Scan for the cell matching the given text and deliver its (x, y) coordinate at center. 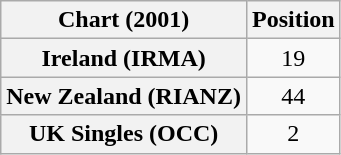
44 (293, 96)
UK Singles (OCC) (124, 134)
Position (293, 20)
2 (293, 134)
19 (293, 58)
Ireland (IRMA) (124, 58)
Chart (2001) (124, 20)
New Zealand (RIANZ) (124, 96)
